Pinpoint the cell where the given text exists, returning its (X, Y) midpoint coordinate. 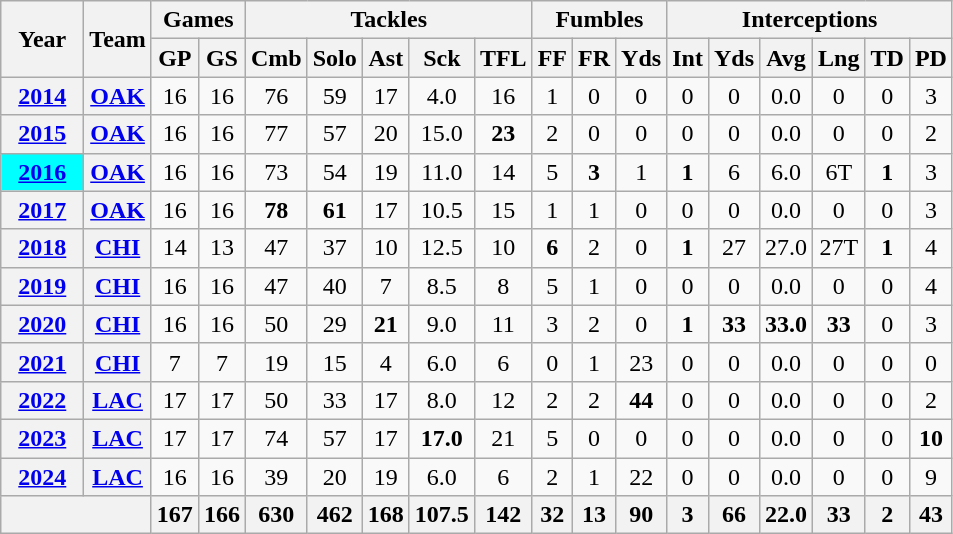
2014 (42, 96)
Avg (786, 58)
Solo (334, 58)
Team (118, 39)
8 (503, 286)
GS (222, 58)
29 (334, 324)
11 (503, 324)
2020 (42, 324)
2021 (42, 362)
2023 (42, 438)
37 (334, 248)
TD (887, 58)
22.0 (786, 515)
167 (174, 515)
61 (334, 210)
11.0 (442, 172)
78 (276, 210)
90 (642, 515)
32 (552, 515)
44 (642, 400)
4.0 (442, 96)
2017 (42, 210)
2016 (42, 172)
Interceptions (810, 20)
Ast (386, 58)
Tackles (388, 20)
2019 (42, 286)
107.5 (442, 515)
9.0 (442, 324)
Lng (839, 58)
630 (276, 515)
6T (839, 172)
2024 (42, 477)
9 (930, 477)
Year (42, 39)
27 (734, 248)
Games (198, 20)
43 (930, 515)
142 (503, 515)
10.5 (442, 210)
15.0 (442, 134)
12.5 (442, 248)
168 (386, 515)
40 (334, 286)
12 (503, 400)
462 (334, 515)
17.0 (442, 438)
27.0 (786, 248)
2015 (42, 134)
76 (276, 96)
8.5 (442, 286)
77 (276, 134)
Sck (442, 58)
Fumbles (600, 20)
73 (276, 172)
GP (174, 58)
66 (734, 515)
27T (839, 248)
8.0 (442, 400)
FR (594, 58)
59 (334, 96)
22 (642, 477)
166 (222, 515)
2018 (42, 248)
Int (688, 58)
Cmb (276, 58)
TFL (503, 58)
PD (930, 58)
54 (334, 172)
FF (552, 58)
39 (276, 477)
33.0 (786, 324)
2022 (42, 400)
74 (276, 438)
